Return the (x, y) coordinate for the center point of the cell that contains the specified text.  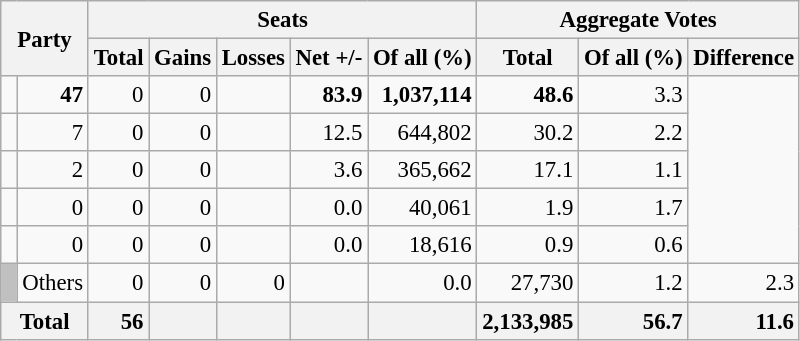
1.7 (634, 208)
11.6 (744, 321)
2.3 (744, 283)
48.6 (528, 95)
Gains (183, 58)
47 (52, 95)
1,037,114 (422, 95)
1.1 (634, 170)
365,662 (422, 170)
Net +/- (328, 58)
17.1 (528, 170)
40,061 (422, 208)
2.2 (634, 133)
3.3 (634, 95)
2,133,985 (528, 321)
30.2 (528, 133)
Difference (744, 58)
Others (52, 283)
Seats (282, 20)
Party (45, 38)
56 (118, 321)
56.7 (634, 321)
3.6 (328, 170)
644,802 (422, 133)
27,730 (528, 283)
1.2 (634, 283)
0.6 (634, 245)
1.9 (528, 208)
Aggregate Votes (638, 20)
18,616 (422, 245)
7 (52, 133)
0.9 (528, 245)
Losses (253, 58)
83.9 (328, 95)
12.5 (328, 133)
2 (52, 170)
